Return [x, y] of the center of cell containing provided text 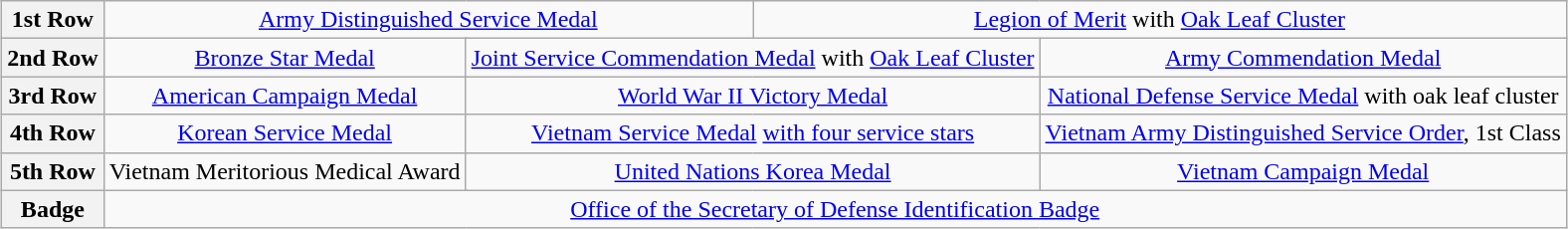
Korean Service Medal [285, 133]
Office of the Secretary of Defense Identification Badge [835, 209]
Legion of Merit with Oak Leaf Cluster [1160, 20]
4th Row [53, 133]
3rd Row [53, 96]
National Defense Service Medal with oak leaf cluster [1303, 96]
Vietnam Army Distinguished Service Order, 1st Class [1303, 133]
2nd Row [53, 58]
Joint Service Commendation Medal with Oak Leaf Cluster [752, 58]
American Campaign Medal [285, 96]
Vietnam Service Medal with four service stars [752, 133]
Badge [53, 209]
Army Distinguished Service Medal [428, 20]
Vietnam Campaign Medal [1303, 171]
Bronze Star Medal [285, 58]
World War II Victory Medal [752, 96]
Army Commendation Medal [1303, 58]
United Nations Korea Medal [752, 171]
1st Row [53, 20]
Vietnam Meritorious Medical Award [285, 171]
5th Row [53, 171]
